Search for the cell housing the specified text and yield its (x, y) center coordinate. 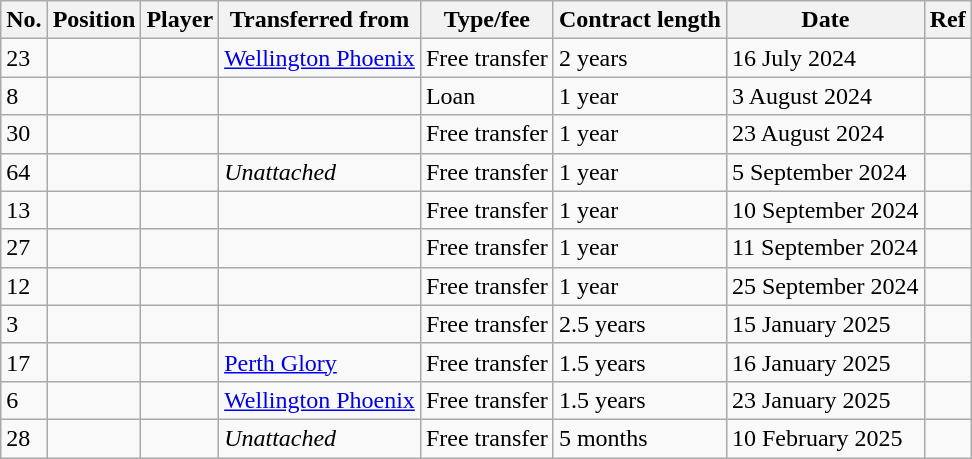
5 September 2024 (825, 172)
3 (24, 324)
64 (24, 172)
Position (94, 20)
10 February 2025 (825, 438)
Perth Glory (320, 362)
17 (24, 362)
2.5 years (640, 324)
2 years (640, 58)
8 (24, 96)
No. (24, 20)
12 (24, 286)
Date (825, 20)
10 September 2024 (825, 210)
Loan (486, 96)
28 (24, 438)
27 (24, 248)
5 months (640, 438)
Ref (948, 20)
11 September 2024 (825, 248)
23 (24, 58)
Transferred from (320, 20)
23 August 2024 (825, 134)
Player (180, 20)
Type/fee (486, 20)
6 (24, 400)
16 January 2025 (825, 362)
16 July 2024 (825, 58)
3 August 2024 (825, 96)
15 January 2025 (825, 324)
Contract length (640, 20)
25 September 2024 (825, 286)
13 (24, 210)
23 January 2025 (825, 400)
30 (24, 134)
